Extract the (X, Y) coordinate from the center of the cell holding the provided text.  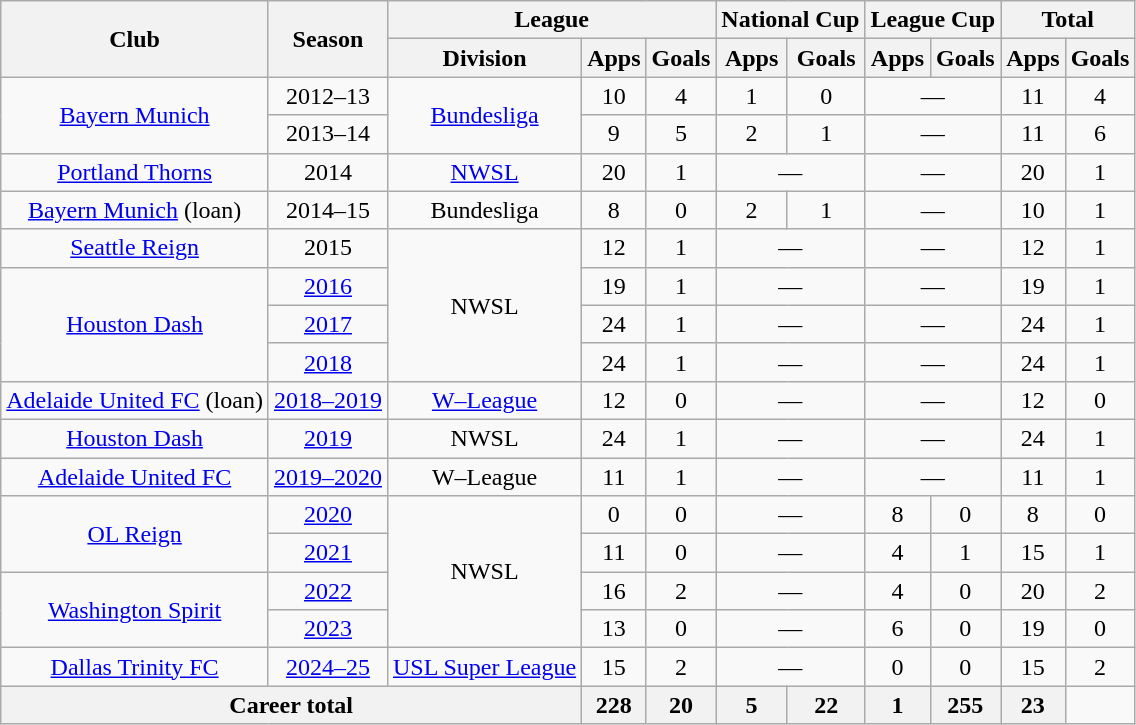
23 (1033, 705)
2022 (328, 591)
Adelaide United FC (135, 477)
2021 (328, 553)
Season (328, 39)
OL Reign (135, 534)
2020 (328, 515)
2015 (328, 248)
USL Super League (484, 667)
2018–2019 (328, 400)
Club (135, 39)
League Cup (933, 20)
Dallas Trinity FC (135, 667)
Washington Spirit (135, 610)
League (551, 20)
Bayern Munich (loan) (135, 210)
Division (484, 58)
255 (966, 705)
2019–2020 (328, 477)
National Cup (790, 20)
13 (614, 629)
2012–13 (328, 96)
2019 (328, 438)
2017 (328, 324)
2018 (328, 362)
2024–25 (328, 667)
Seattle Reign (135, 248)
Total (1068, 20)
2014 (328, 172)
Portland Thorns (135, 172)
2013–14 (328, 134)
2014–15 (328, 210)
2023 (328, 629)
Adelaide United FC (loan) (135, 400)
Bayern Munich (135, 115)
Career total (292, 705)
16 (614, 591)
2016 (328, 286)
22 (826, 705)
9 (614, 134)
228 (614, 705)
